Determine the [x, y] coordinate at the center of the cell enclosing the given text.  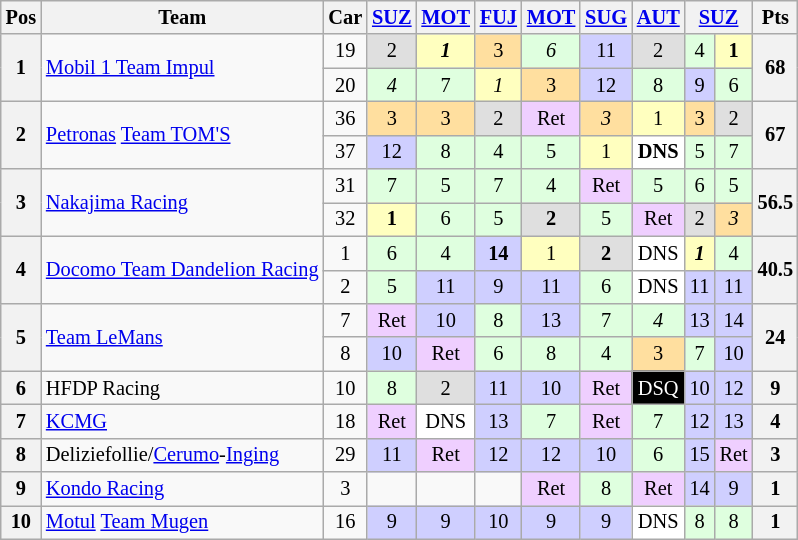
Motul Team Mugen [182, 522]
Team LeMans [182, 336]
Petronas Team TOM'S [182, 134]
36 [345, 118]
Car [345, 17]
18 [345, 421]
SUG [606, 17]
68 [776, 68]
Mobil 1 Team Impul [182, 68]
40.5 [776, 270]
Team [182, 17]
29 [345, 455]
37 [345, 152]
19 [345, 51]
16 [345, 522]
Deliziefollie/Cerumo-Inging [182, 455]
24 [776, 336]
FUJ [498, 17]
20 [345, 85]
32 [345, 219]
Kondo Racing [182, 489]
67 [776, 134]
Pos [21, 17]
AUT [658, 17]
Pts [776, 17]
DSQ [658, 388]
Nakajima Racing [182, 202]
KCMG [182, 421]
15 [700, 455]
Docomo Team Dandelion Racing [182, 270]
HFDP Racing [182, 388]
31 [345, 186]
56.5 [776, 202]
